From the cell containing the given text, extract its center point as [X, Y] coordinate. 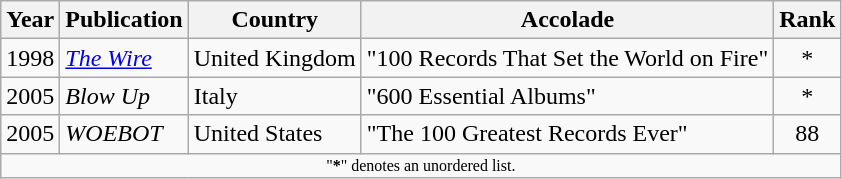
Publication [124, 20]
"100 Records That Set the World on Fire" [567, 58]
Accolade [567, 20]
Italy [274, 96]
United Kingdom [274, 58]
"600 Essential Albums" [567, 96]
Blow Up [124, 96]
Rank [808, 20]
"*" denotes an unordered list. [421, 165]
1998 [30, 58]
Country [274, 20]
WOEBOT [124, 134]
88 [808, 134]
Year [30, 20]
"The 100 Greatest Records Ever" [567, 134]
United States [274, 134]
The Wire [124, 58]
